From the cell containing the given text, extract its center point as (X, Y) coordinate. 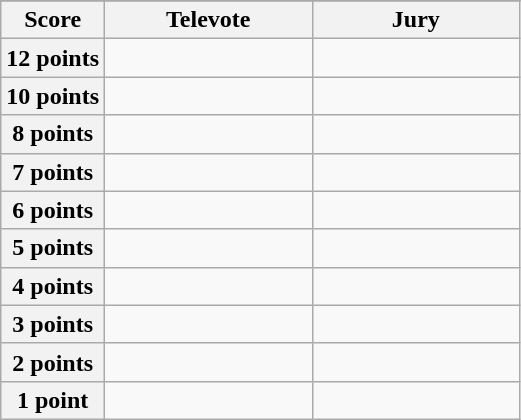
1 point (53, 400)
12 points (53, 58)
7 points (53, 172)
5 points (53, 248)
4 points (53, 286)
8 points (53, 134)
2 points (53, 362)
Score (53, 20)
3 points (53, 324)
6 points (53, 210)
10 points (53, 96)
Televote (209, 20)
Jury (416, 20)
